From the cell containing the given text, extract its center point as [x, y] coordinate. 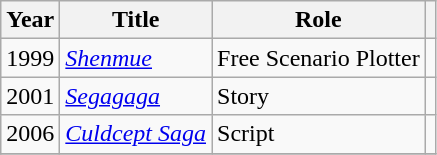
Culdcept Saga [136, 134]
1999 [30, 58]
Segagaga [136, 96]
Script [319, 134]
2006 [30, 134]
Title [136, 20]
2001 [30, 96]
Shenmue [136, 58]
Year [30, 20]
Free Scenario Plotter [319, 58]
Role [319, 20]
Story [319, 96]
